Extract the (x, y) coordinate from the center of the cell holding the provided text.  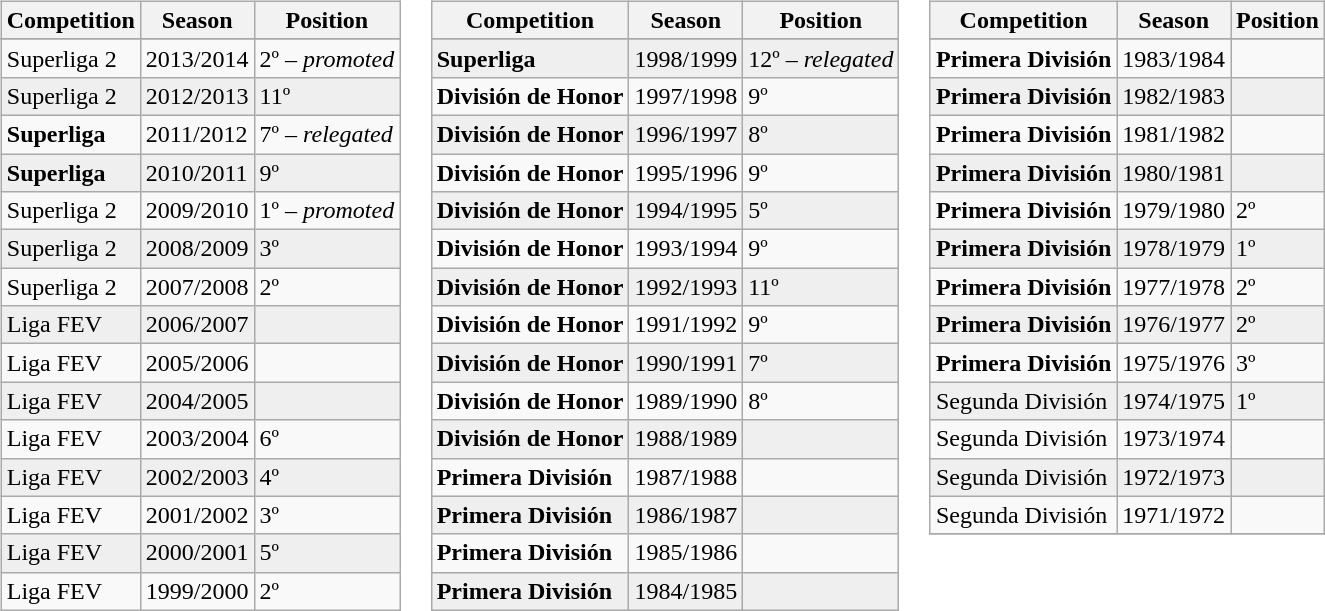
2001/2002 (197, 515)
1995/1996 (686, 173)
1994/1995 (686, 211)
1972/1973 (1174, 477)
1996/1997 (686, 134)
2012/2013 (197, 96)
1973/1974 (1174, 439)
1992/1993 (686, 287)
2008/2009 (197, 249)
2002/2003 (197, 477)
2009/2010 (197, 211)
7º (821, 363)
1976/1977 (1174, 325)
1977/1978 (1174, 287)
2000/2001 (197, 553)
1989/1990 (686, 401)
4º (327, 477)
7º – relegated (327, 134)
2007/2008 (197, 287)
1980/1981 (1174, 173)
2006/2007 (197, 325)
12º – relegated (821, 58)
1983/1984 (1174, 58)
1997/1998 (686, 96)
1986/1987 (686, 515)
1979/1980 (1174, 211)
1985/1986 (686, 553)
2013/2014 (197, 58)
2003/2004 (197, 439)
1971/1972 (1174, 515)
1984/1985 (686, 591)
6º (327, 439)
1988/1989 (686, 439)
2005/2006 (197, 363)
1º – promoted (327, 211)
1978/1979 (1174, 249)
1999/2000 (197, 591)
1987/1988 (686, 477)
1998/1999 (686, 58)
1982/1983 (1174, 96)
2011/2012 (197, 134)
1981/1982 (1174, 134)
2010/2011 (197, 173)
1993/1994 (686, 249)
2004/2005 (197, 401)
1991/1992 (686, 325)
1990/1991 (686, 363)
1974/1975 (1174, 401)
2º – promoted (327, 58)
1975/1976 (1174, 363)
